Determine the [x, y] coordinate at the center of the cell enclosing the given text.  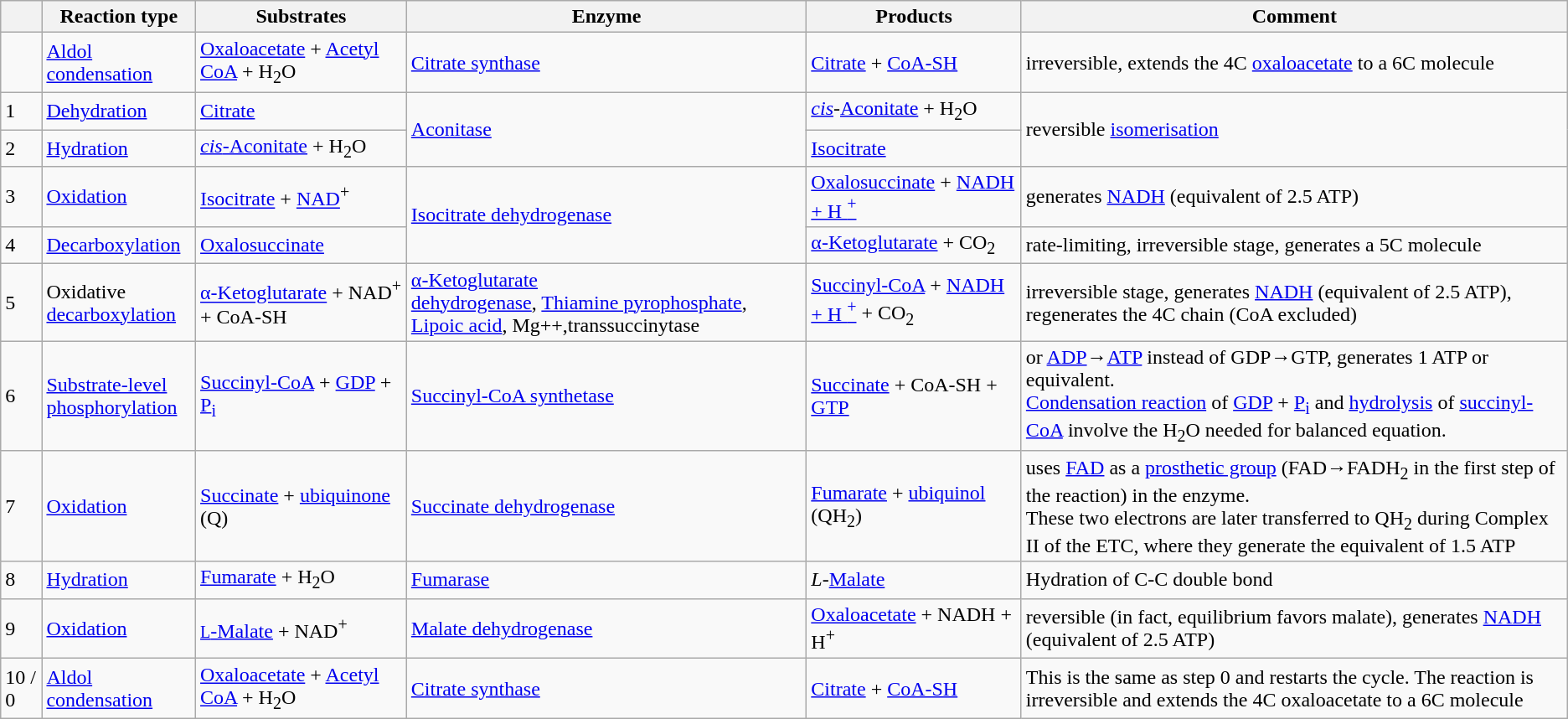
Decarboxylation [119, 245]
α-Ketoglutaratedehydrogenase, Thiamine pyrophosphate, Lipoic acid, Mg++,transsuccinytase [606, 303]
9 [22, 628]
L-Malate + NAD+ [302, 628]
4 [22, 245]
Succinyl-CoA + GDP + Pi [302, 396]
Citrate [302, 111]
Hydration of C-C double bond [1294, 580]
Succinyl-CoA + NADH + H + + CO2 [915, 303]
5 [22, 303]
Substrate-levelphosphorylation [119, 396]
Malate dehydrogenase [606, 628]
α-Ketoglutarate + NAD+ + CoA-SH [302, 303]
1 [22, 111]
Succinate dehydrogenase [606, 506]
Fumarase [606, 580]
Oxaloacetate + NADH + H+ [915, 628]
reversible (in fact, equilibrium favors malate), generates NADH (equivalent of 2.5 ATP) [1294, 628]
α-Ketoglutarate + CO2 [915, 245]
Enzyme [606, 17]
Aconitase [606, 129]
Succinate + ubiquinone (Q) [302, 506]
Products [915, 17]
Oxalosuccinate [302, 245]
Isocitrate [915, 147]
6 [22, 396]
rate-limiting, irreversible stage, generates a 5C molecule [1294, 245]
Oxidativedecarboxylation [119, 303]
generates NADH (equivalent of 2.5 ATP) [1294, 197]
This is the same as step 0 and restarts the cycle. The reaction is irreversible and extends the 4C oxaloacetate to a 6C molecule [1294, 689]
10 / 0 [22, 689]
Fumarate + ubiquinol (QH2) [915, 506]
Isocitrate + NAD+ [302, 197]
reversible isomerisation [1294, 129]
Dehydration [119, 111]
8 [22, 580]
irreversible stage, generates NADH (equivalent of 2.5 ATP), regenerates the 4C chain (CoA excluded) [1294, 303]
Fumarate + H2O [302, 580]
irreversible, extends the 4C oxaloacetate to a 6C molecule [1294, 62]
L-Malate [915, 580]
Isocitrate dehydrogenase [606, 215]
2 [22, 147]
Oxalosuccinate + NADH + H + [915, 197]
Reaction type [119, 17]
Substrates [302, 17]
Succinyl-CoA synthetase [606, 396]
Succinate + CoA-SH + GTP [915, 396]
7 [22, 506]
3 [22, 197]
Comment [1294, 17]
